Pinpoint the cell where the given text exists, returning its (X, Y) midpoint coordinate. 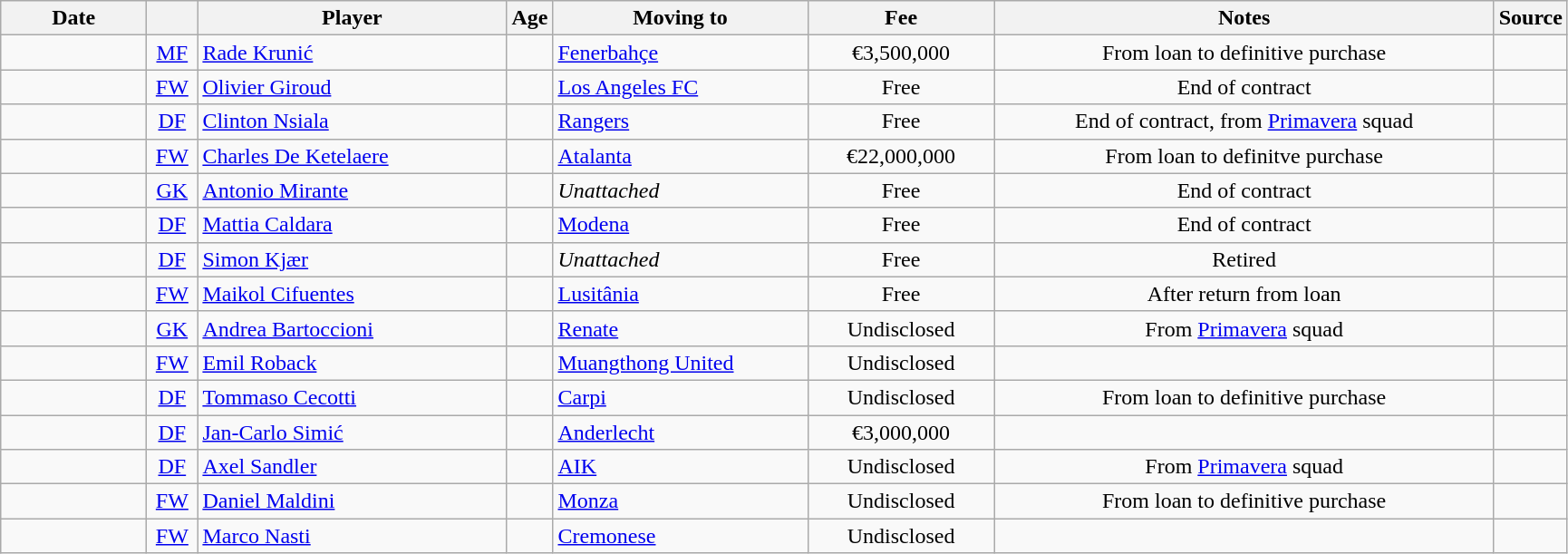
Mattia Caldara (352, 225)
Age (529, 18)
Rangers (680, 121)
Fee (901, 18)
Antonio Mirante (352, 190)
Daniel Maldini (352, 501)
Carpi (680, 397)
Emil Roback (352, 363)
After return from loan (1244, 294)
Fenerbahçe (680, 53)
Modena (680, 225)
€22,000,000 (901, 156)
From loan to definitve purchase (1244, 156)
Charles De Ketelaere (352, 156)
Rade Krunić (352, 53)
Renate (680, 328)
Simon Kjær (352, 259)
Moving to (680, 18)
Lusitânia (680, 294)
Marco Nasti (352, 536)
Anderlecht (680, 433)
Axel Sandler (352, 467)
Clinton Nsiala (352, 121)
End of contract, from Primavera squad (1244, 121)
Maikol Cifuentes (352, 294)
Player (352, 18)
Date (74, 18)
Retired (1244, 259)
Muangthong United (680, 363)
Atalanta (680, 156)
Jan-Carlo Simić (352, 433)
AIK (680, 467)
€3,000,000 (901, 433)
Notes (1244, 18)
Source (1530, 18)
MF (172, 53)
Monza (680, 501)
Andrea Bartoccioni (352, 328)
Los Angeles FC (680, 87)
Cremonese (680, 536)
Tommaso Cecotti (352, 397)
Olivier Giroud (352, 87)
€3,500,000 (901, 53)
